Search for the cell housing the specified text and yield its (x, y) center coordinate. 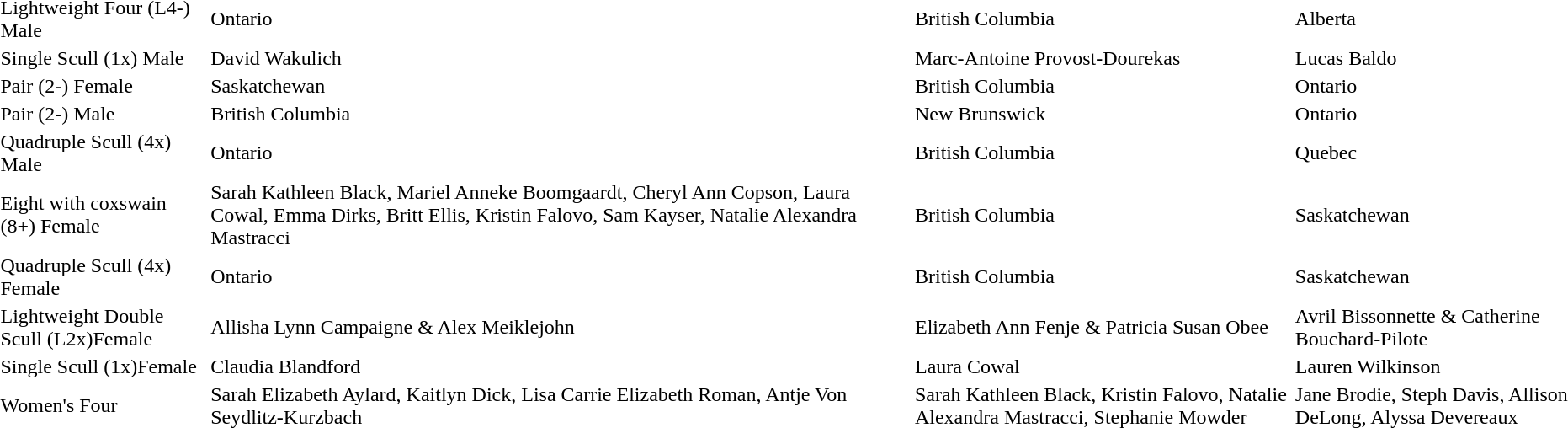
Marc-Antoine Provost-Dourekas (1103, 58)
Allisha Lynn Campaigne & Alex Meiklejohn (561, 327)
Saskatchewan (561, 86)
David Wakulich (561, 58)
Elizabeth Ann Fenje & Patricia Susan Obee (1103, 327)
Claudia Blandford (561, 366)
Laura Cowal (1103, 366)
New Brunswick (1103, 114)
